Return the (X, Y) coordinate for the center point of the cell that contains the specified text.  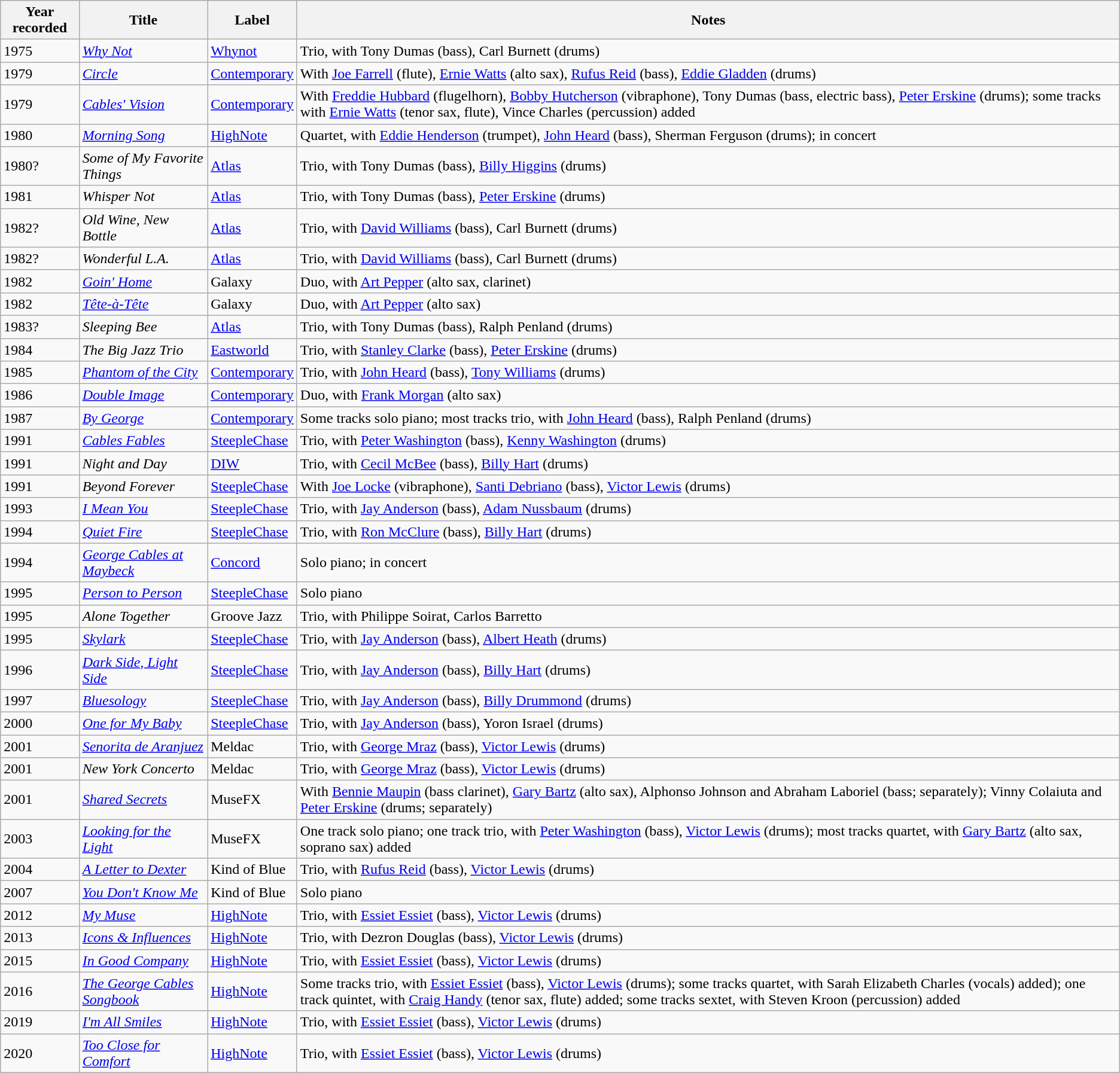
Trio, with Tony Dumas (bass), Peter Erskine (drums) (708, 197)
Dark Side, Light Side (143, 670)
You Don't Know Me (143, 892)
Duo, with Frank Morgan (alto sax) (708, 395)
2004 (39, 870)
Trio, with Stanley Clarke (bass), Peter Erskine (drums) (708, 350)
1997 (39, 700)
Skylark (143, 639)
Why Not (143, 51)
In Good Company (143, 961)
2012 (39, 915)
Tête-à-Tête (143, 304)
Icons & Influences (143, 938)
Trio, with Jay Anderson (bass), Adam Nussbaum (drums) (708, 509)
Trio, with Philippe Soirat, Carlos Barretto (708, 616)
Trio, with Jay Anderson (bass), Billy Drummond (drums) (708, 700)
2016 (39, 992)
1986 (39, 395)
Solo piano; in concert (708, 562)
Cables Fables (143, 441)
Beyond Forever (143, 486)
A Letter to Dexter (143, 870)
Label (252, 20)
Duo, with Art Pepper (alto sax) (708, 304)
Whisper Not (143, 197)
1985 (39, 373)
With Joe Locke (vibraphone), Santi Debriano (bass), Victor Lewis (drums) (708, 486)
2020 (39, 1053)
Trio, with John Heard (bass), Tony Williams (drums) (708, 373)
Trio, with Tony Dumas (bass), Ralph Penland (drums) (708, 327)
2007 (39, 892)
Quartet, with Eddie Henderson (trumpet), John Heard (bass), Sherman Ferguson (drums); in concert (708, 135)
I Mean You (143, 509)
With Joe Farrell (flute), Ernie Watts (alto sax), Rufus Reid (bass), Eddie Gladden (drums) (708, 74)
Groove Jazz (252, 616)
1981 (39, 197)
Person to Person (143, 593)
Title (143, 20)
Eastworld (252, 350)
1996 (39, 670)
Too Close for Comfort (143, 1053)
George Cables at Maybeck (143, 562)
Cables' Vision (143, 104)
Trio, with Cecil McBee (bass), Billy Hart (drums) (708, 464)
1980? (39, 166)
1980 (39, 135)
One for My Baby (143, 723)
2003 (39, 839)
Duo, with Art Pepper (alto sax, clarinet) (708, 281)
Shared Secrets (143, 800)
2019 (39, 1022)
2013 (39, 938)
1984 (39, 350)
Notes (708, 20)
Wonderful L.A. (143, 258)
Alone Together (143, 616)
Trio, with Peter Washington (bass), Kenny Washington (drums) (708, 441)
2000 (39, 723)
Trio, with Dezron Douglas (bass), Victor Lewis (drums) (708, 938)
My Muse (143, 915)
Year recorded (39, 20)
Night and Day (143, 464)
The George Cables Songbook (143, 992)
DIW (252, 464)
1983? (39, 327)
Trio, with Jay Anderson (bass), Billy Hart (drums) (708, 670)
Sleeping Bee (143, 327)
Trio, with Tony Dumas (bass), Carl Burnett (drums) (708, 51)
Phantom of the City (143, 373)
Concord (252, 562)
1975 (39, 51)
Circle (143, 74)
Goin' Home (143, 281)
Bluesology (143, 700)
New York Concerto (143, 769)
By George (143, 418)
1993 (39, 509)
Trio, with Rufus Reid (bass), Victor Lewis (drums) (708, 870)
Trio, with Tony Dumas (bass), Billy Higgins (drums) (708, 166)
I'm All Smiles (143, 1022)
Looking for the Light (143, 839)
Whynot (252, 51)
Trio, with Jay Anderson (bass), Albert Heath (drums) (708, 639)
Double Image (143, 395)
The Big Jazz Trio (143, 350)
Senorita de Aranjuez (143, 746)
Trio, with Ron McClure (bass), Billy Hart (drums) (708, 532)
1987 (39, 418)
Some tracks solo piano; most tracks trio, with John Heard (bass), Ralph Penland (drums) (708, 418)
Some of My Favorite Things (143, 166)
Quiet Fire (143, 532)
Trio, with Jay Anderson (bass), Yoron Israel (drums) (708, 723)
Morning Song (143, 135)
2015 (39, 961)
Old Wine, New Bottle (143, 227)
